Return the (X, Y) coordinate for the center point of the cell that contains the specified text.  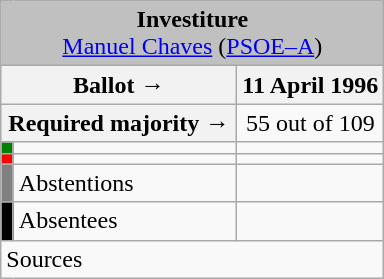
Required majority → (119, 123)
Ballot → (119, 85)
55 out of 109 (310, 123)
Absentees (125, 221)
InvestitureManuel Chaves (PSOE–A) (192, 34)
11 April 1996 (310, 85)
Abstentions (125, 183)
Sources (192, 259)
